Scan for the cell matching the given text and deliver its [x, y] coordinate at center. 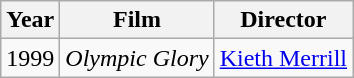
Director [283, 20]
Kieth Merrill [283, 58]
1999 [30, 58]
Year [30, 20]
Olympic Glory [137, 58]
Film [137, 20]
